Provide the (x, y) coordinate of the cell's center where the given text is located.  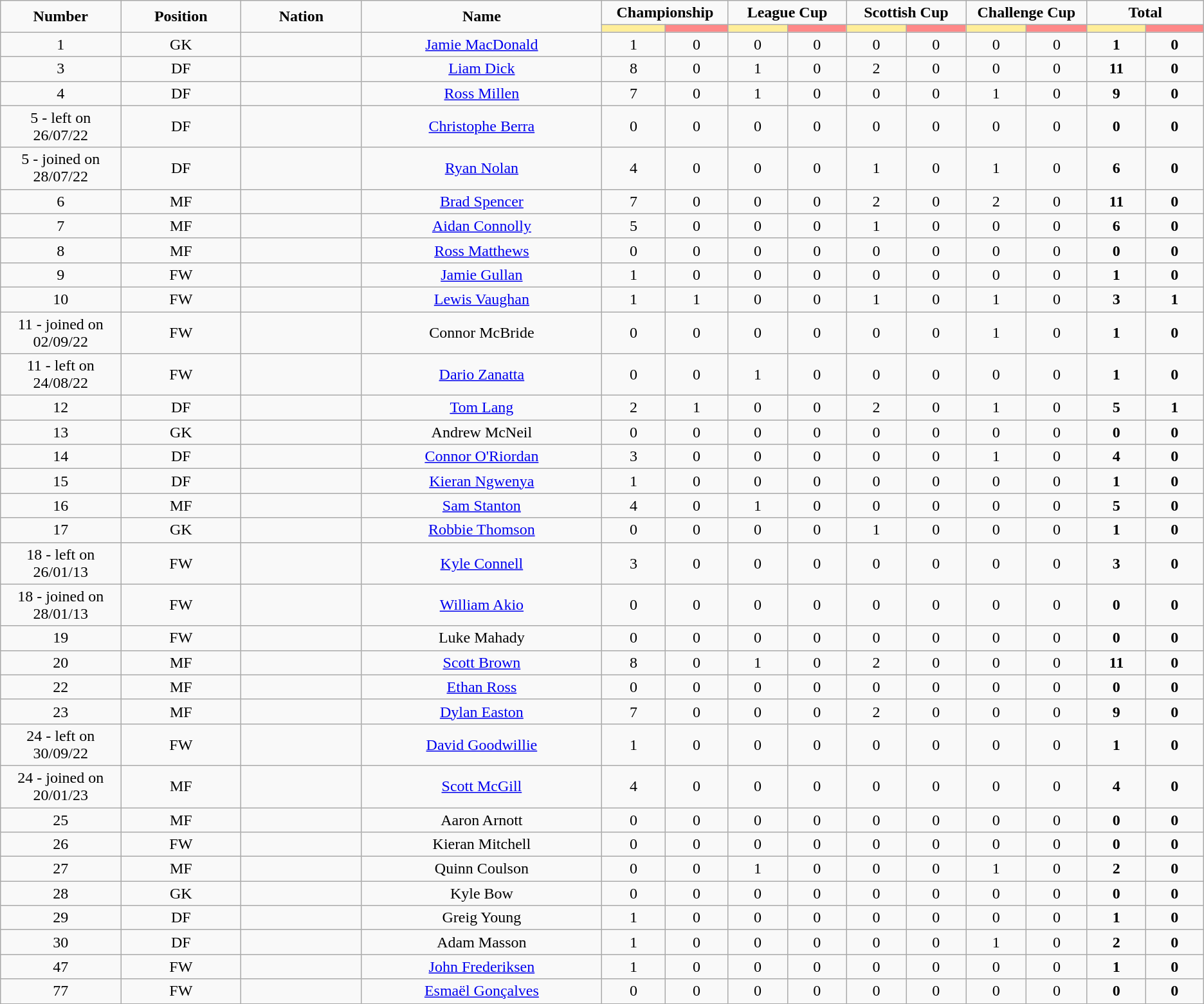
12 (60, 408)
David Goodwillie (482, 745)
Ethan Ross (482, 687)
Number (60, 17)
10 (60, 299)
William Akio (482, 605)
5 - left on 26/07/22 (60, 126)
20 (60, 662)
17 (60, 530)
24 - joined on 20/01/23 (60, 786)
Ross Matthews (482, 250)
Christophe Berra (482, 126)
13 (60, 432)
Luke Mahady (482, 638)
Quinn Coulson (482, 869)
Jamie Gullan (482, 275)
11 - left on 24/08/22 (60, 374)
Dylan Easton (482, 711)
Kyle Bow (482, 893)
26 (60, 844)
19 (60, 638)
27 (60, 869)
77 (60, 991)
5 - joined on 28/07/22 (60, 169)
25 (60, 820)
Championship (665, 13)
Position (181, 17)
18 - joined on 28/01/13 (60, 605)
Challenge Cup (1026, 13)
18 - left on 26/01/13 (60, 563)
16 (60, 506)
Lewis Vaughan (482, 299)
23 (60, 711)
Sam Stanton (482, 506)
Kieran Mitchell (482, 844)
28 (60, 893)
Aidan Connolly (482, 226)
John Frederiksen (482, 967)
Andrew McNeil (482, 432)
Esmaël Gonçalves (482, 991)
Liam Dick (482, 69)
Name (482, 17)
Scottish Cup (906, 13)
Jamie MacDonald (482, 44)
Brad Spencer (482, 201)
Connor O'Riordan (482, 457)
29 (60, 918)
Robbie Thomson (482, 530)
47 (60, 967)
Aaron Arnott (482, 820)
Ryan Nolan (482, 169)
Nation (301, 17)
15 (60, 481)
Tom Lang (482, 408)
Kieran Ngwenya (482, 481)
14 (60, 457)
Connor McBride (482, 332)
30 (60, 942)
24 - left on 30/09/22 (60, 745)
Ross Millen (482, 93)
Greig Young (482, 918)
Adam Masson (482, 942)
Scott McGill (482, 786)
11 - joined on 02/09/22 (60, 332)
Total (1145, 13)
Kyle Connell (482, 563)
League Cup (787, 13)
22 (60, 687)
Scott Brown (482, 662)
Dario Zanatta (482, 374)
